Determine the [X, Y] coordinate at the center of the cell enclosing the given text.  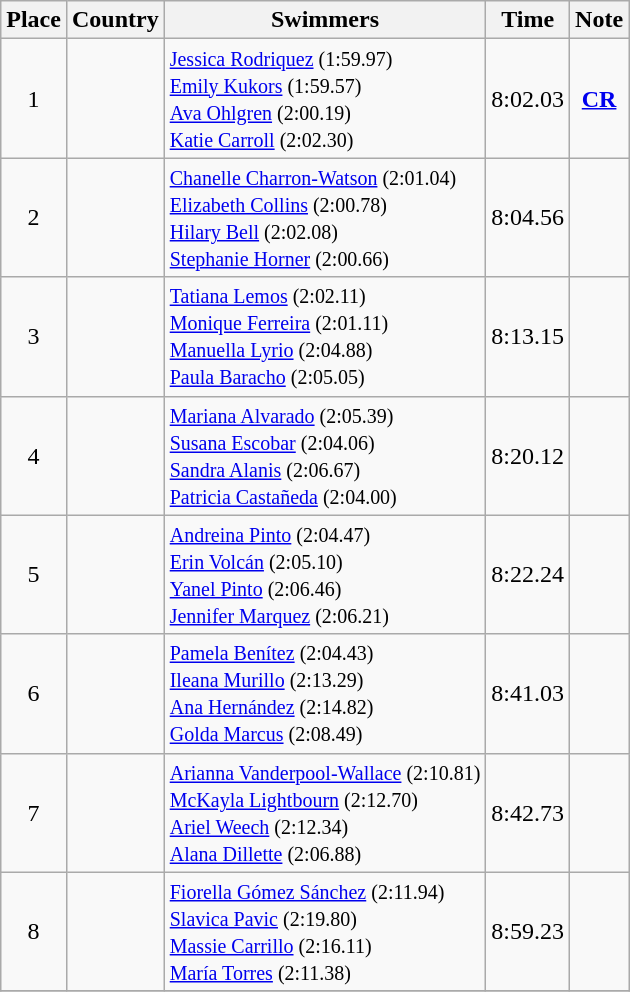
Pamela Benítez (2:04.43) Ileana Murillo (2:13.29) Ana Hernández (2:14.82) Golda Marcus (2:08.49) [325, 694]
Arianna Vanderpool-Wallace (2:10.81) McKayla Lightbourn (2:12.70) Ariel Weech (2:12.34) Alana Dillette (2:06.88) [325, 812]
8:02.03 [528, 98]
7 [34, 812]
8:59.23 [528, 932]
3 [34, 336]
Swimmers [325, 20]
8:42.73 [528, 812]
Fiorella Gómez Sánchez (2:11.94) Slavica Pavic (2:19.80) Massie Carrillo (2:16.11) María Torres (2:11.38) [325, 932]
Chanelle Charron-Watson (2:01.04) Elizabeth Collins (2:00.78) Hilary Bell (2:02.08) Stephanie Horner (2:00.66) [325, 218]
Time [528, 20]
8:04.56 [528, 218]
8:20.12 [528, 456]
8:22.24 [528, 574]
8:13.15 [528, 336]
5 [34, 574]
Mariana Alvarado (2:05.39) Susana Escobar (2:04.06) Sandra Alanis (2:06.67) Patricia Castañeda (2:04.00) [325, 456]
Place [34, 20]
8 [34, 932]
Jessica Rodriquez (1:59.97) Emily Kukors (1:59.57) Ava Ohlgren (2:00.19) Katie Carroll (2:02.30) [325, 98]
2 [34, 218]
1 [34, 98]
Country [115, 20]
CR [600, 98]
4 [34, 456]
Andreina Pinto (2:04.47) Erin Volcán (2:05.10) Yanel Pinto (2:06.46) Jennifer Marquez (2:06.21) [325, 574]
8:41.03 [528, 694]
Note [600, 20]
Tatiana Lemos (2:02.11) Monique Ferreira (2:01.11) Manuella Lyrio (2:04.88) Paula Baracho (2:05.05) [325, 336]
6 [34, 694]
